Identify which cell holds the provided text, then report its (x, y) central coordinate. 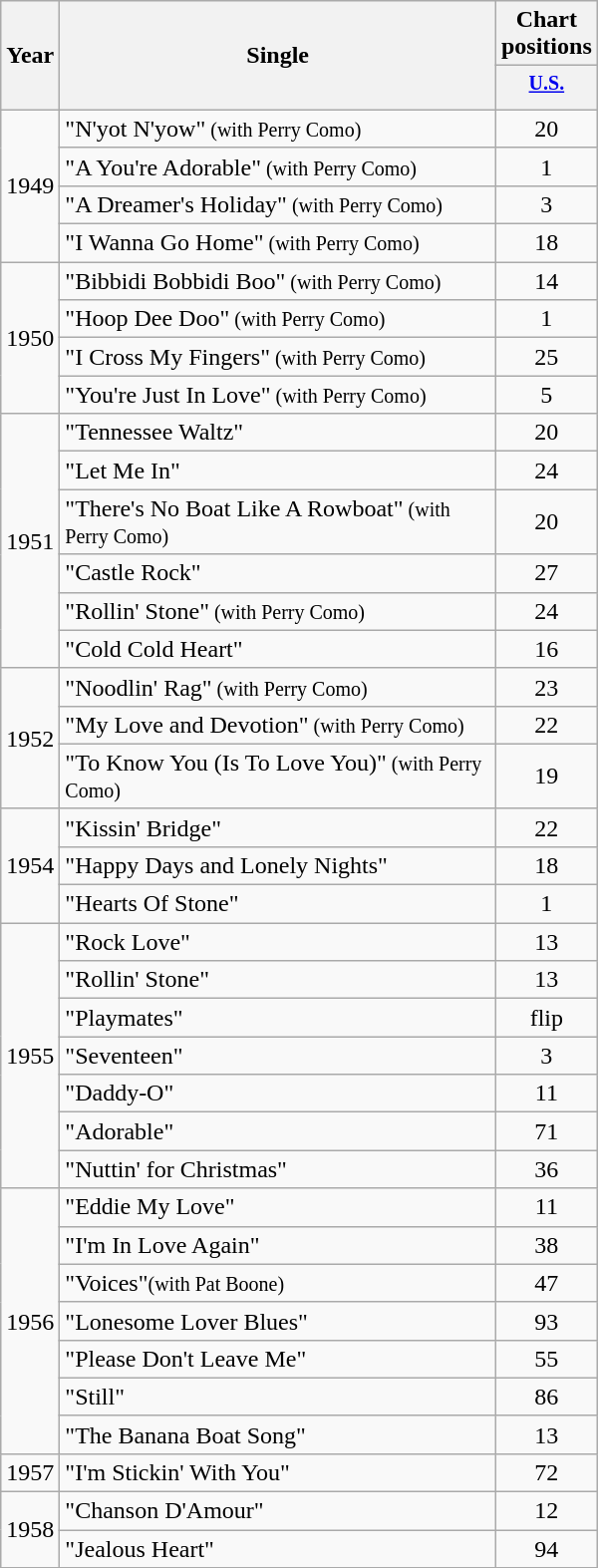
1951 (30, 540)
"I Cross My Fingers" (with Perry Como) (278, 357)
"Still" (278, 1397)
38 (546, 1245)
1956 (30, 1321)
"Cold Cold Heart" (278, 649)
Single (278, 56)
"Nuttin' for Christmas" (278, 1169)
1952 (30, 738)
"Noodlin' Rag" (with Perry Como) (278, 687)
"Daddy-O" (278, 1094)
"The Banana Boat Song" (278, 1434)
"Chanson D'Amour" (278, 1511)
1950 (30, 338)
"Rollin' Stone" (278, 980)
"Playmates" (278, 1018)
1955 (30, 1056)
"I'm In Love Again" (278, 1245)
"A You're Adorable" (with Perry Como) (278, 166)
Chart positions (546, 34)
"Eddie My Love" (278, 1207)
1954 (30, 865)
72 (546, 1472)
"Tennessee Waltz" (278, 433)
47 (546, 1283)
71 (546, 1131)
12 (546, 1511)
"Lonesome Lover Blues" (278, 1321)
19 (546, 776)
"There's No Boat Like A Rowboat" (with Perry Como) (278, 522)
14 (546, 281)
23 (546, 687)
1949 (30, 185)
"Castle Rock" (278, 573)
16 (546, 649)
"Hearts Of Stone" (278, 904)
"I'm Stickin' With You" (278, 1472)
"Seventeen" (278, 1056)
25 (546, 357)
flip (546, 1018)
55 (546, 1359)
"Jealous Heart" (278, 1549)
"Kissin' Bridge" (278, 827)
"Rock Love" (278, 942)
1957 (30, 1472)
"Let Me In" (278, 470)
36 (546, 1169)
"Rollin' Stone" (with Perry Como) (278, 611)
"I Wanna Go Home" (with Perry Como) (278, 243)
"A Dreamer's Holiday" (with Perry Como) (278, 204)
86 (546, 1397)
"You're Just In Love" (with Perry Como) (278, 395)
"Hoop Dee Doo" (with Perry Como) (278, 319)
"To Know You (Is To Love You)" (with Perry Como) (278, 776)
"Bibbidi Bobbidi Boo" (with Perry Como) (278, 281)
27 (546, 573)
"My Love and Devotion" (with Perry Como) (278, 725)
"N'yot N'yow" (with Perry Como) (278, 129)
Year (30, 56)
1958 (30, 1530)
93 (546, 1321)
U.S. (546, 88)
"Adorable" (278, 1131)
"Happy Days and Lonely Nights" (278, 865)
94 (546, 1549)
5 (546, 395)
"Please Don't Leave Me" (278, 1359)
"Voices"(with Pat Boone) (278, 1283)
